Determine the [x, y] coordinate at the center of the cell enclosing the given text.  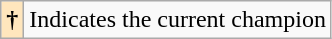
Indicates the current champion [178, 20]
† [12, 20]
